Return the (X, Y) coordinate for the center point of the cell that contains the specified text.  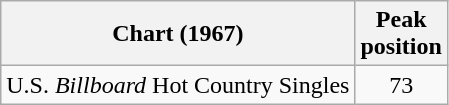
Chart (1967) (178, 34)
Peakposition (401, 34)
73 (401, 85)
U.S. Billboard Hot Country Singles (178, 85)
